Pinpoint the cell where the given text exists, returning its (X, Y) midpoint coordinate. 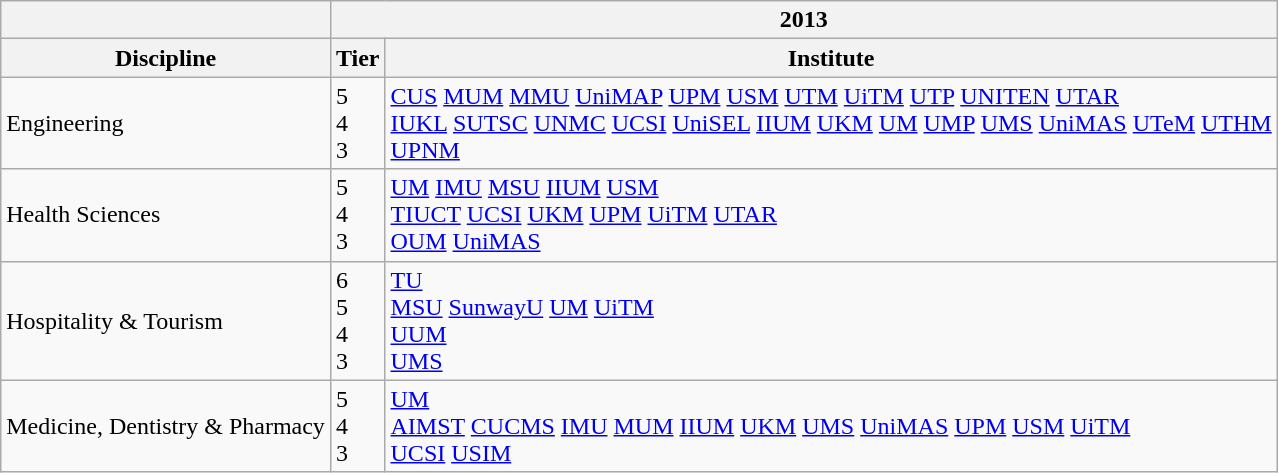
UM IMU MSU IIUM USMTIUCT UCSI UKM UPM UiTM UTAROUM UniMAS (831, 215)
Discipline (166, 58)
TUMSU SunwayU UM UiTMUUMUMS (831, 320)
6543 (358, 320)
UMAIMST CUCMS IMU MUM IIUM UKM UMS UniMAS UPM USM UiTMUCSI USIM (831, 426)
Engineering (166, 123)
CUS MUM MMU UniMAP UPM USM UTM UiTM UTP UNITEN UTARIUKL SUTSC UNMC UCSI UniSEL IIUM UKM UM UMP UMS UniMAS UTeM UTHMUPNM (831, 123)
Hospitality & Tourism (166, 320)
Medicine, Dentistry & Pharmacy (166, 426)
Tier (358, 58)
Health Sciences (166, 215)
Institute (831, 58)
2013 (804, 20)
